For the text-containing cell, return its midpoint in [x, y] coordinate format. 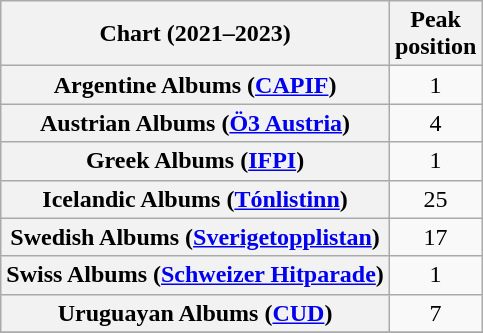
Swedish Albums (Sverigetopplistan) [196, 237]
Peakposition [435, 34]
Icelandic Albums (Tónlistinn) [196, 199]
Swiss Albums (Schweizer Hitparade) [196, 275]
17 [435, 237]
Greek Albums (IFPI) [196, 161]
7 [435, 313]
Chart (2021–2023) [196, 34]
Uruguayan Albums (CUD) [196, 313]
Austrian Albums (Ö3 Austria) [196, 123]
4 [435, 123]
Argentine Albums (CAPIF) [196, 85]
25 [435, 199]
